For the text-containing cell, return its midpoint in (x, y) coordinate format. 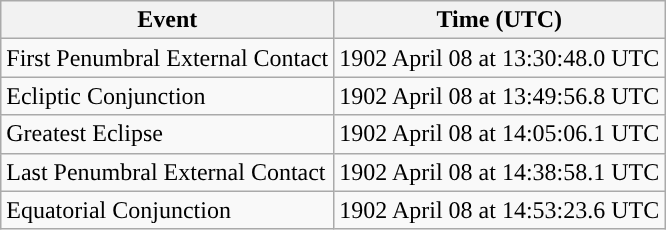
1902 April 08 at 14:38:58.1 UTC (500, 172)
First Penumbral External Contact (168, 58)
Greatest Eclipse (168, 134)
Time (UTC) (500, 20)
Ecliptic Conjunction (168, 96)
Equatorial Conjunction (168, 210)
Event (168, 20)
1902 April 08 at 13:30:48.0 UTC (500, 58)
1902 April 08 at 13:49:56.8 UTC (500, 96)
Last Penumbral External Contact (168, 172)
1902 April 08 at 14:05:06.1 UTC (500, 134)
1902 April 08 at 14:53:23.6 UTC (500, 210)
